From the cell containing the given text, extract its center point as [x, y] coordinate. 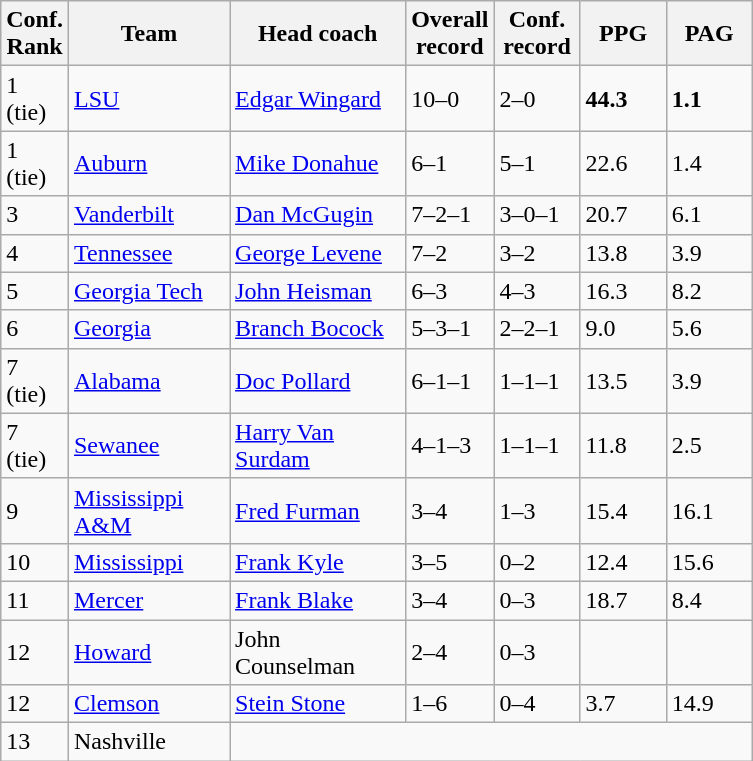
Edgar Wingard [318, 98]
2–0 [537, 98]
8.2 [709, 291]
Dan McGugin [318, 215]
1–6 [450, 704]
2.5 [709, 446]
4–1–3 [450, 446]
8.4 [709, 600]
6.1 [709, 215]
Clemson [148, 704]
6–1 [450, 164]
Georgia Tech [148, 291]
1.4 [709, 164]
LSU [148, 98]
3 [35, 215]
5–3–1 [450, 329]
Sewanee [148, 446]
11.8 [623, 446]
1–3 [537, 510]
Mississippi A&M [148, 510]
15.6 [709, 562]
2–4 [450, 652]
4–3 [537, 291]
Branch Bocock [318, 329]
13.5 [623, 380]
4 [35, 253]
0–4 [537, 704]
13 [35, 742]
3–2 [537, 253]
Georgia [148, 329]
Team [148, 34]
Harry Van Surdam [318, 446]
5 [35, 291]
18.7 [623, 600]
Mississippi [148, 562]
Stein Stone [318, 704]
20.7 [623, 215]
Alabama [148, 380]
Conf. Rank [35, 34]
12.4 [623, 562]
5.6 [709, 329]
0–2 [537, 562]
Howard [148, 652]
14.9 [709, 704]
15.4 [623, 510]
13.8 [623, 253]
7–2 [450, 253]
Doc Pollard [318, 380]
11 [35, 600]
16.1 [709, 510]
10–0 [450, 98]
Overall record [450, 34]
44.3 [623, 98]
Frank Blake [318, 600]
22.6 [623, 164]
PPG [623, 34]
Fred Furman [318, 510]
7–2–1 [450, 215]
6 [35, 329]
2–2–1 [537, 329]
Mercer [148, 600]
George Levene [318, 253]
PAG [709, 34]
Nashville [148, 742]
6–1–1 [450, 380]
16.3 [623, 291]
Tennessee [148, 253]
10 [35, 562]
1.1 [709, 98]
John Heisman [318, 291]
Head coach [318, 34]
Vanderbilt [148, 215]
3–5 [450, 562]
Frank Kyle [318, 562]
Mike Donahue [318, 164]
3.7 [623, 704]
5–1 [537, 164]
9 [35, 510]
3–0–1 [537, 215]
Auburn [148, 164]
Conf. record [537, 34]
John Counselman [318, 652]
6–3 [450, 291]
9.0 [623, 329]
